Detect which cell encompasses the target text, then output its (x, y) center coordinate. 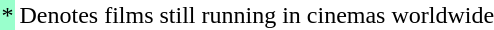
* (8, 15)
